Locate the cell with the specified text and output its [x, y] center coordinate. 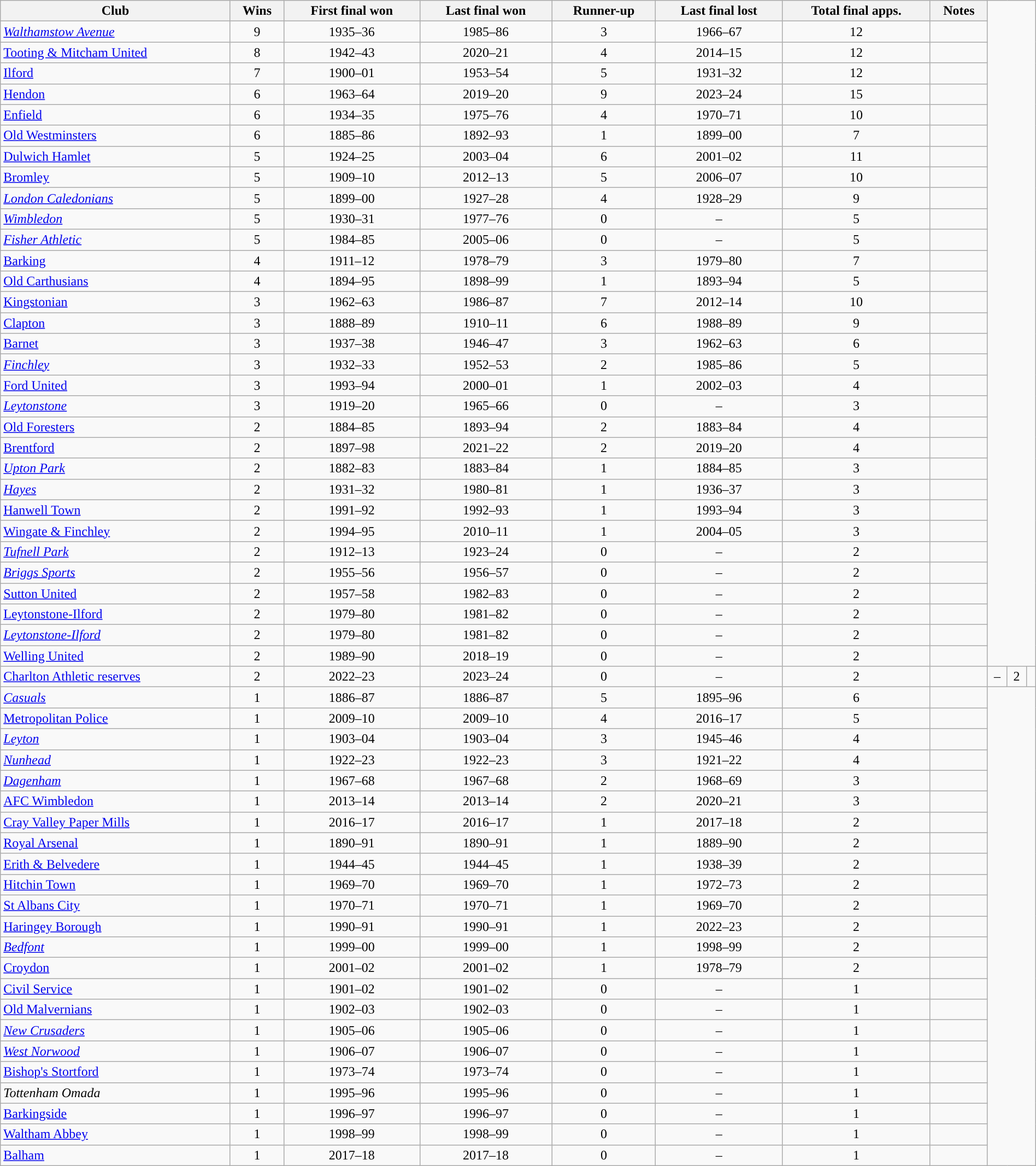
1895–96 [719, 698]
Old Foresters [116, 427]
1986–87 [486, 302]
Notes [958, 11]
New Crusaders [116, 1030]
1932–33 [352, 365]
1938–39 [719, 864]
Finchley [116, 365]
Nunhead [116, 760]
Last final lost [719, 11]
Sutton United [116, 593]
Wingate & Finchley [116, 531]
Leytonstone [116, 406]
1898–99 [486, 282]
Old Carthusians [116, 282]
1894–95 [352, 282]
Kingstonian [116, 302]
Bedfont [116, 947]
1924–25 [352, 156]
Hayes [116, 489]
2012–13 [486, 177]
1955–56 [352, 572]
1953–54 [486, 73]
Hitchin Town [116, 884]
15 [857, 94]
1910–11 [486, 323]
Upton Park [116, 468]
1980–81 [486, 489]
Brentford [116, 448]
1888–89 [352, 323]
Metropolitan Police [116, 718]
1984–85 [352, 239]
2002–03 [719, 385]
Old Malvernians [116, 1010]
1897–98 [352, 448]
Hendon [116, 94]
West Norwood [116, 1051]
Charlton Athletic reserves [116, 677]
Casuals [116, 698]
Briggs Sports [116, 572]
1965–66 [486, 406]
1968–69 [719, 781]
1936–37 [719, 489]
Bromley [116, 177]
1937–38 [352, 344]
Hanwell Town [116, 510]
Dagenham [116, 781]
1927–28 [486, 198]
2006–07 [719, 177]
1919–20 [352, 406]
1942–43 [352, 52]
Haringey Borough [116, 927]
2010–11 [486, 531]
Tufnell Park [116, 552]
Club [116, 11]
1921–22 [719, 760]
1934–35 [352, 115]
2004–05 [719, 531]
1928–29 [719, 198]
1912–13 [352, 552]
1892–93 [486, 136]
1975–76 [486, 115]
1977–76 [486, 219]
1882–83 [352, 468]
1889–90 [719, 843]
Barkingside [116, 1114]
2021–22 [486, 448]
1900–01 [352, 73]
1909–10 [352, 177]
Runner-up [604, 11]
Tooting & Mitcham United [116, 52]
Wimbledon [116, 219]
Barking [116, 261]
1966–67 [719, 32]
Dulwich Hamlet [116, 156]
2012–14 [719, 302]
Balham [116, 1155]
1963–64 [352, 94]
1956–57 [486, 572]
Total final apps. [857, 11]
Civil Service [116, 989]
Barnet [116, 344]
Ford United [116, 385]
1982–83 [486, 593]
Tottenham Omada [116, 1093]
Bishop's Stortford [116, 1072]
AFC Wimbledon [116, 801]
1935–36 [352, 32]
11 [857, 156]
1885–86 [352, 136]
8 [257, 52]
Enfield [116, 115]
Cray Valley Paper Mills [116, 822]
Welling United [116, 656]
Ilford [116, 73]
Fisher Athletic [116, 239]
Last final won [486, 11]
Waltham Abbey [116, 1134]
1991–92 [352, 510]
Clapton [116, 323]
Erith & Belvedere [116, 864]
First final won [352, 11]
1989–90 [352, 656]
1992–93 [486, 510]
Old Westminsters [116, 136]
1923–24 [486, 552]
2014–15 [719, 52]
1945–46 [719, 739]
2003–04 [486, 156]
1946–47 [486, 344]
Walthamstow Avenue [116, 32]
1952–53 [486, 365]
Leyton [116, 739]
2005–06 [486, 239]
2000–01 [486, 385]
1957–58 [352, 593]
St Albans City [116, 905]
1930–31 [352, 219]
2018–19 [486, 656]
1972–73 [719, 884]
1994–95 [352, 531]
London Caledonians [116, 198]
1988–89 [719, 323]
Wins [257, 11]
1911–12 [352, 261]
Royal Arsenal [116, 843]
Croydon [116, 968]
